Provide the [X, Y] coordinate of the cell's center where the given text is located.  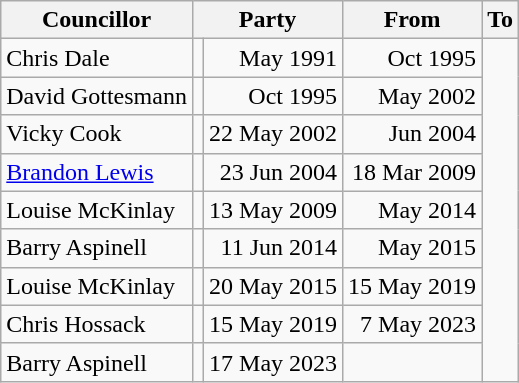
From [412, 20]
Councillor [97, 20]
17 May 2023 [274, 362]
Chris Hossack [97, 324]
Brandon Lewis [97, 172]
May 2014 [412, 210]
23 Jun 2004 [274, 172]
May 2015 [412, 248]
Chris Dale [97, 58]
David Gottesmann [97, 96]
Party [267, 20]
18 Mar 2009 [412, 172]
Vicky Cook [97, 134]
Jun 2004 [412, 134]
To [500, 20]
May 2002 [412, 96]
7 May 2023 [412, 324]
11 Jun 2014 [274, 248]
20 May 2015 [274, 286]
13 May 2009 [274, 210]
22 May 2002 [274, 134]
May 1991 [274, 58]
